Locate the cell with the specified text and output its [X, Y] center coordinate. 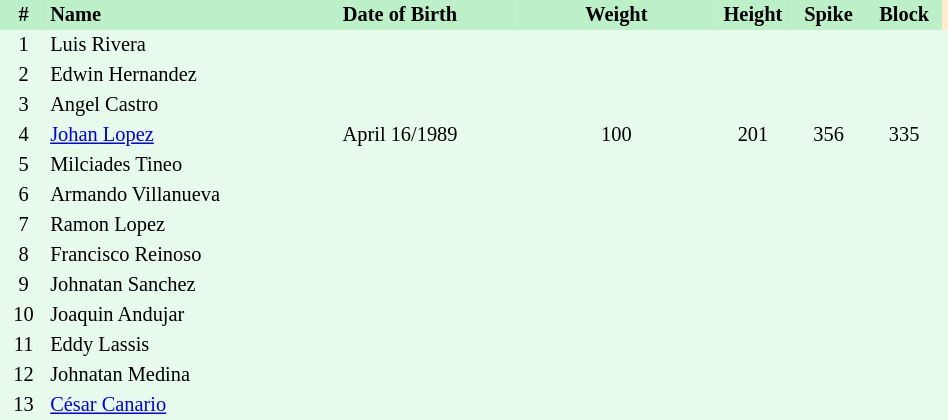
1 [24, 45]
100 [617, 135]
335 [904, 135]
Name [164, 15]
8 [24, 255]
Ramon Lopez [164, 225]
3 [24, 105]
2 [24, 75]
Weight [617, 15]
Johnatan Medina [164, 375]
12 [24, 375]
201 [753, 135]
Spike [829, 15]
April 16/1989 [400, 135]
Luis Rivera [164, 45]
4 [24, 135]
5 [24, 165]
Armando Villanueva [164, 195]
# [24, 15]
356 [829, 135]
Height [753, 15]
13 [24, 405]
Johan Lopez [164, 135]
Milciades Tineo [164, 165]
César Canario [164, 405]
Block [904, 15]
7 [24, 225]
11 [24, 345]
Angel Castro [164, 105]
Francisco Reinoso [164, 255]
Edwin Hernandez [164, 75]
6 [24, 195]
9 [24, 285]
Date of Birth [400, 15]
10 [24, 315]
Joaquin Andujar [164, 315]
Johnatan Sanchez [164, 285]
Eddy Lassis [164, 345]
